Detect which cell encompasses the target text, then output its (x, y) center coordinate. 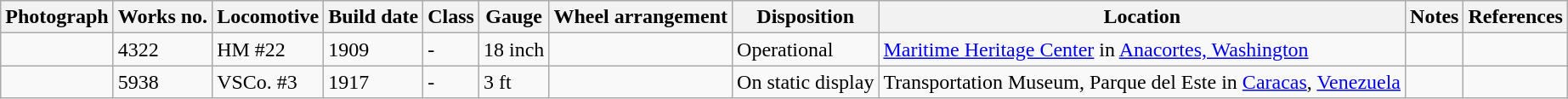
References (1516, 17)
Maritime Heritage Center in Anacortes, Washington (1142, 49)
Gauge (513, 17)
Works no. (162, 17)
5938 (162, 82)
Transportation Museum, Parque del Este in Caracas, Venezuela (1142, 82)
Locomotive (269, 17)
Operational (806, 49)
4322 (162, 49)
Disposition (806, 17)
Build date (374, 17)
18 inch (513, 49)
VSCo. #3 (269, 82)
On static display (806, 82)
1917 (374, 82)
Location (1142, 17)
Photograph (57, 17)
HM #22 (269, 49)
Class (451, 17)
Wheel arrangement (641, 17)
1909 (374, 49)
3 ft (513, 82)
Notes (1435, 17)
